For the text-containing cell, return its midpoint in [x, y] coordinate format. 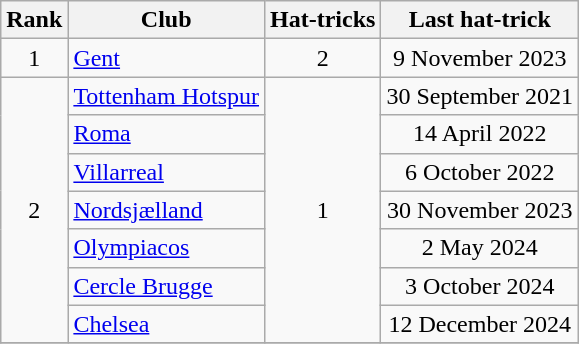
Chelsea [166, 324]
9 November 2023 [480, 58]
Villarreal [166, 172]
Nordsjælland [166, 210]
14 April 2022 [480, 134]
Olympiacos [166, 248]
Hat-tricks [323, 20]
Gent [166, 58]
Cercle Brugge [166, 286]
30 November 2023 [480, 210]
2 May 2024 [480, 248]
3 October 2024 [480, 286]
30 September 2021 [480, 96]
Rank [34, 20]
Roma [166, 134]
Club [166, 20]
12 December 2024 [480, 324]
Tottenham Hotspur [166, 96]
6 October 2022 [480, 172]
Last hat-trick [480, 20]
